Find where the given text appears and provide that cell's center as [x, y] coordinate. 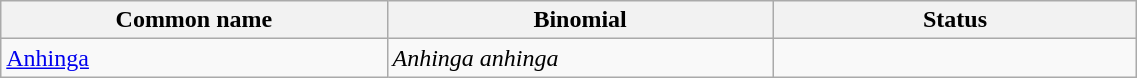
Anhinga anhinga [580, 58]
Binomial [580, 20]
Status [955, 20]
Anhinga [194, 58]
Common name [194, 20]
